Identify which cell holds the provided text, then report its (x, y) central coordinate. 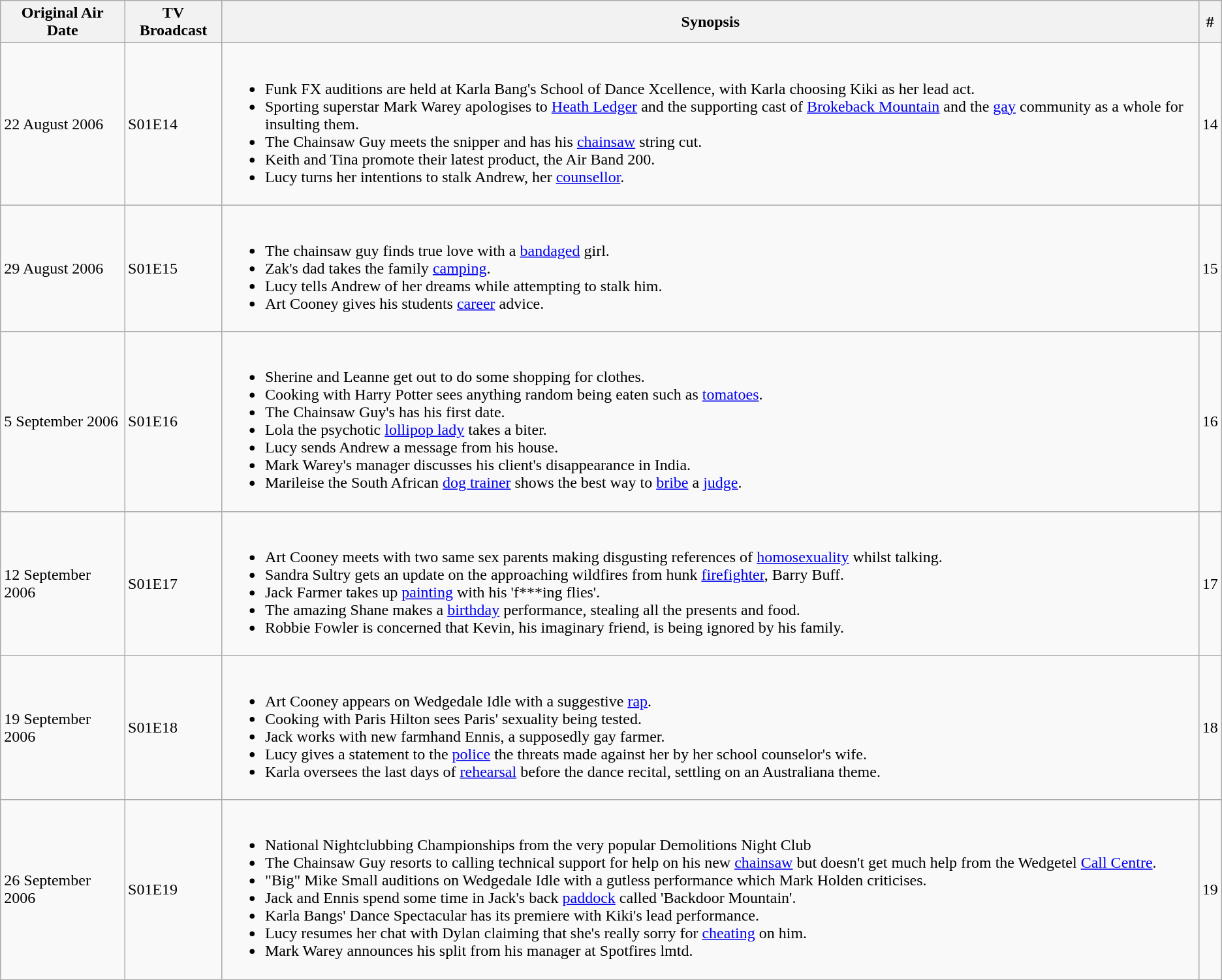
15 (1210, 268)
S01E17 (174, 584)
19 September 2006 (63, 727)
# (1210, 22)
TV Broadcast (174, 22)
S01E14 (174, 124)
14 (1210, 124)
12 September 2006 (63, 584)
19 (1210, 889)
26 September 2006 (63, 889)
S01E16 (174, 422)
17 (1210, 584)
S01E18 (174, 727)
Original Air Date (63, 22)
18 (1210, 727)
S01E19 (174, 889)
16 (1210, 422)
29 August 2006 (63, 268)
5 September 2006 (63, 422)
Synopsis (710, 22)
22 August 2006 (63, 124)
S01E15 (174, 268)
